Provide the (X, Y) coordinate of the cell's center where the given text is located.  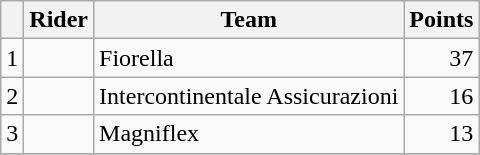
2 (12, 96)
16 (442, 96)
Team (249, 20)
Fiorella (249, 58)
Magniflex (249, 134)
Rider (59, 20)
37 (442, 58)
Points (442, 20)
1 (12, 58)
13 (442, 134)
Intercontinentale Assicurazioni (249, 96)
3 (12, 134)
